Detect which cell encompasses the target text, then output its (x, y) center coordinate. 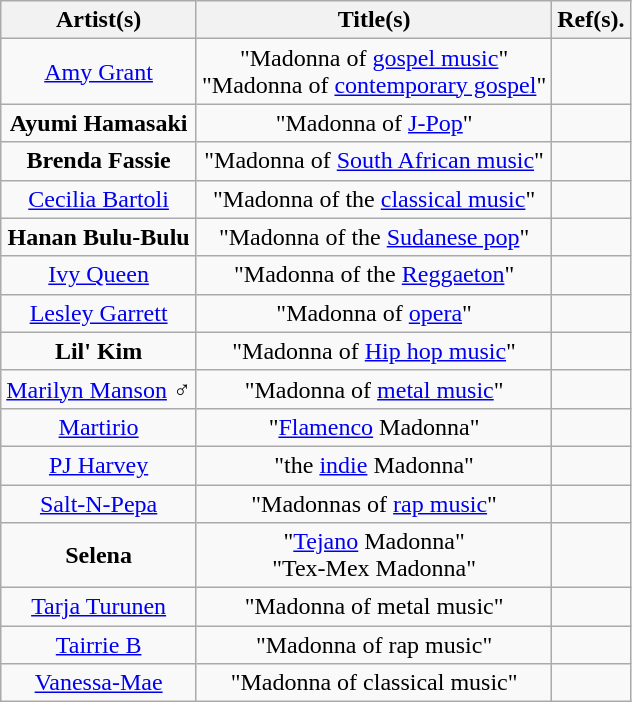
"Madonna of Hip hop music" (374, 351)
Vanessa-Mae (99, 683)
Ayumi Hamasaki (99, 123)
Cecilia Bartoli (99, 199)
Lil' Kim (99, 351)
"Madonna of the classical music" (374, 199)
"Madonna of opera" (374, 313)
Salt-N-Pepa (99, 503)
Artist(s) (99, 20)
Title(s) (374, 20)
"Madonna of South African music" (374, 161)
"Madonna of the Reggaeton" (374, 275)
Ivy Queen (99, 275)
Marilyn Manson ♂ (99, 389)
"Madonna of rap music" (374, 645)
"Madonna of the Sudanese pop" (374, 237)
"Madonnas of rap music" (374, 503)
"the indie Madonna" (374, 465)
"Madonna of classical music" (374, 683)
"Flamenco Madonna" (374, 427)
"Tejano Madonna""Tex-Mex Madonna" (374, 556)
Hanan Bulu-Bulu (99, 237)
Selena (99, 556)
Lesley Garrett (99, 313)
"Madonna of gospel music""Madonna of contemporary gospel" (374, 72)
Tarja Turunen (99, 607)
Ref(s). (591, 20)
PJ Harvey (99, 465)
"Madonna of J-Pop" (374, 123)
Brenda Fassie (99, 161)
Tairrie B (99, 645)
Amy Grant (99, 72)
Martirio (99, 427)
